Pinpoint the cell where the given text exists, returning its (X, Y) midpoint coordinate. 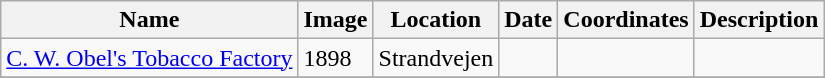
Strandvejen (436, 58)
Name (150, 20)
Description (759, 20)
1898 (336, 58)
Location (436, 20)
C. W. Obel's Tobacco Factory (150, 58)
Image (336, 20)
Coordinates (626, 20)
Date (528, 20)
